Pinpoint the cell where the given text exists, returning its (x, y) midpoint coordinate. 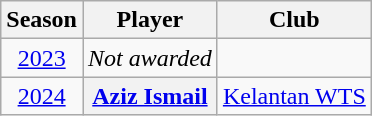
Season (42, 20)
Club (294, 20)
Kelantan WTS (294, 96)
2023 (42, 58)
Not awarded (150, 58)
Aziz Ismail (150, 96)
2024 (42, 96)
Player (150, 20)
